For the text-containing cell, return its midpoint in [x, y] coordinate format. 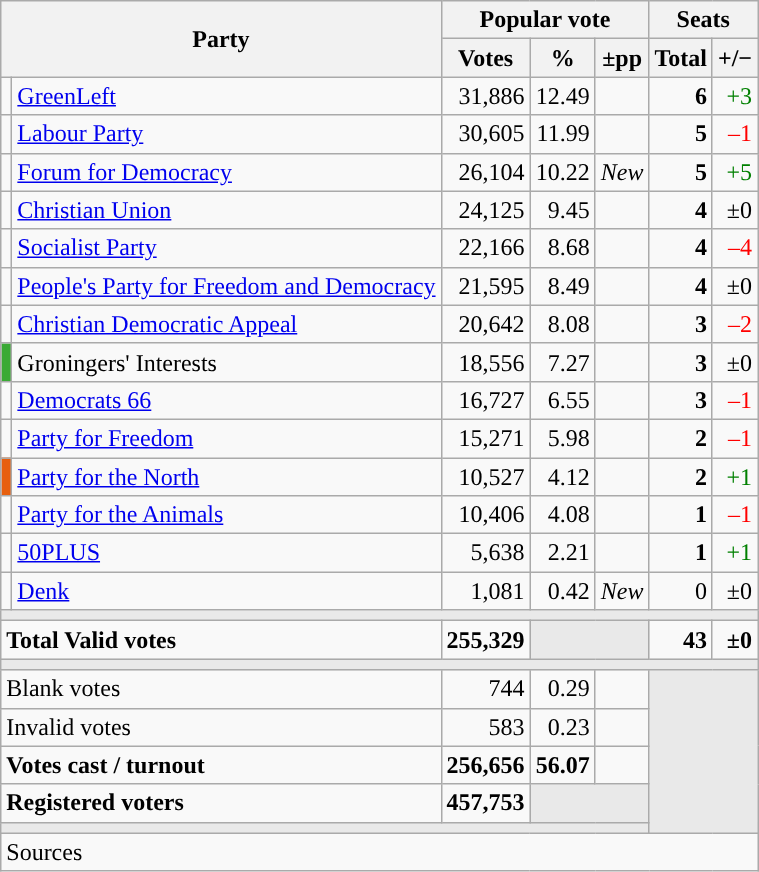
50PLUS [226, 553]
–2 [734, 324]
Forum for Democracy [226, 172]
21,595 [486, 286]
Total [681, 58]
Christian Democratic Appeal [226, 324]
22,166 [486, 248]
Party for Freedom [226, 438]
8.49 [562, 286]
Democrats 66 [226, 400]
–4 [734, 248]
Groningers' Interests [226, 362]
0 [681, 591]
255,329 [486, 640]
16,727 [486, 400]
56.07 [562, 765]
10,406 [486, 515]
Party [221, 39]
4.12 [562, 477]
26,104 [486, 172]
People's Party for Freedom and Democracy [226, 286]
Votes cast / turnout [221, 765]
Total Valid votes [221, 640]
2.21 [562, 553]
31,886 [486, 96]
744 [486, 689]
Party for the Animals [226, 515]
457,753 [486, 803]
10,527 [486, 477]
43 [681, 640]
9.45 [562, 210]
18,556 [486, 362]
20,642 [486, 324]
5.98 [562, 438]
0.29 [562, 689]
Blank votes [221, 689]
15,271 [486, 438]
6.55 [562, 400]
6 [681, 96]
Socialist Party [226, 248]
Labour Party [226, 134]
1,081 [486, 591]
Registered voters [221, 803]
Popular vote [545, 20]
30,605 [486, 134]
8.08 [562, 324]
GreenLeft [226, 96]
4.08 [562, 515]
±pp [622, 58]
10.22 [562, 172]
+/− [734, 58]
Invalid votes [221, 727]
+3 [734, 96]
Christian Union [226, 210]
5,638 [486, 553]
12.49 [562, 96]
7.27 [562, 362]
Party for the North [226, 477]
% [562, 58]
11.99 [562, 134]
Sources [380, 852]
24,125 [486, 210]
0.42 [562, 591]
Seats [704, 20]
Votes [486, 58]
256,656 [486, 765]
8.68 [562, 248]
583 [486, 727]
+5 [734, 172]
0.23 [562, 727]
Denk [226, 591]
